From the cell containing the given text, extract its center point as [X, Y] coordinate. 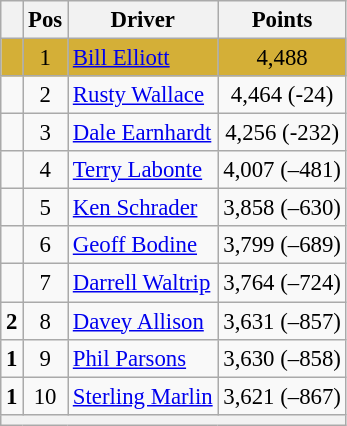
4,256 (-232) [282, 133]
3 [46, 133]
Bill Elliott [143, 58]
6 [46, 245]
3,799 (–689) [282, 245]
Phil Parsons [143, 358]
Dale Earnhardt [143, 133]
Darrell Waltrip [143, 283]
4,007 (–481) [282, 170]
Ken Schrader [143, 208]
8 [46, 321]
Points [282, 20]
5 [46, 208]
Geoff Bodine [143, 245]
3,764 (–724) [282, 283]
Driver [143, 20]
Pos [46, 20]
Davey Allison [143, 321]
4 [46, 170]
3,631 (–857) [282, 321]
10 [46, 396]
4,488 [282, 58]
7 [46, 283]
Terry Labonte [143, 170]
Sterling Marlin [143, 396]
4,464 (-24) [282, 95]
9 [46, 358]
3,630 (–858) [282, 358]
3,858 (–630) [282, 208]
3,621 (–867) [282, 396]
Rusty Wallace [143, 95]
